Output the [X, Y] coordinate of the center of the cell containing the given text.  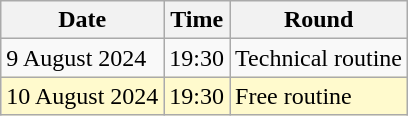
10 August 2024 [82, 96]
Round [319, 20]
Free routine [319, 96]
Technical routine [319, 58]
Time [197, 20]
Date [82, 20]
9 August 2024 [82, 58]
